Provide the [x, y] coordinate of the cell's center where the given text is located.  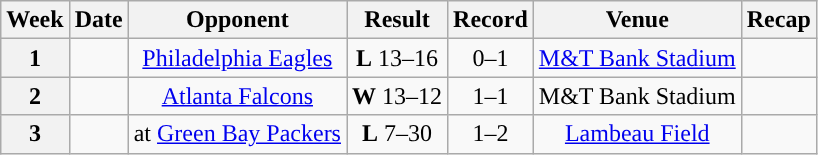
Date [98, 20]
L 7–30 [396, 134]
W 13–12 [396, 96]
Recap [778, 20]
Opponent [237, 20]
0–1 [491, 58]
2 [35, 96]
at Green Bay Packers [237, 134]
Record [491, 20]
Lambeau Field [637, 134]
3 [35, 134]
Result [396, 20]
Venue [637, 20]
Philadelphia Eagles [237, 58]
1–1 [491, 96]
1–2 [491, 134]
Week [35, 20]
1 [35, 58]
Atlanta Falcons [237, 96]
L 13–16 [396, 58]
